Extract the [X, Y] coordinate from the center of the cell holding the provided text.  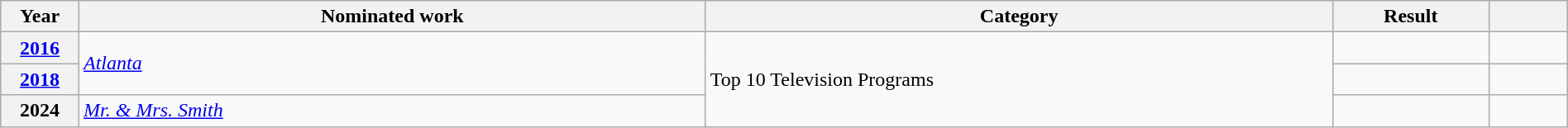
Year [40, 17]
2024 [40, 111]
2016 [40, 48]
Nominated work [392, 17]
Mr. & Mrs. Smith [392, 111]
Category [1019, 17]
Result [1411, 17]
2018 [40, 79]
Atlanta [392, 64]
Top 10 Television Programs [1019, 79]
